Pinpoint the cell where the given text exists, returning its [x, y] midpoint coordinate. 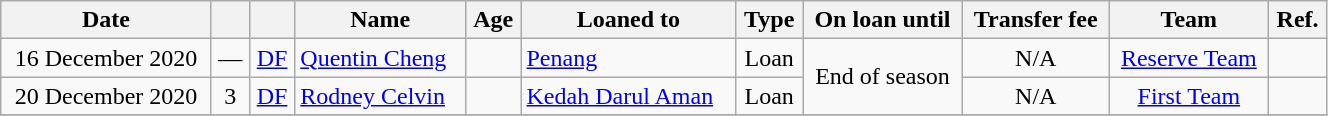
Date [106, 20]
3 [230, 96]
Reserve Team [1189, 58]
Transfer fee [1036, 20]
20 December 2020 [106, 96]
Loaned to [628, 20]
16 December 2020 [106, 58]
Type [770, 20]
On loan until [883, 20]
Name [380, 20]
Age [494, 20]
Penang [628, 58]
First Team [1189, 96]
Ref. [1298, 20]
Rodney Celvin [380, 96]
End of season [883, 77]
Team [1189, 20]
Kedah Darul Aman [628, 96]
— [230, 58]
Quentin Cheng [380, 58]
